Output the (X, Y) coordinate of the center of the cell containing the given text.  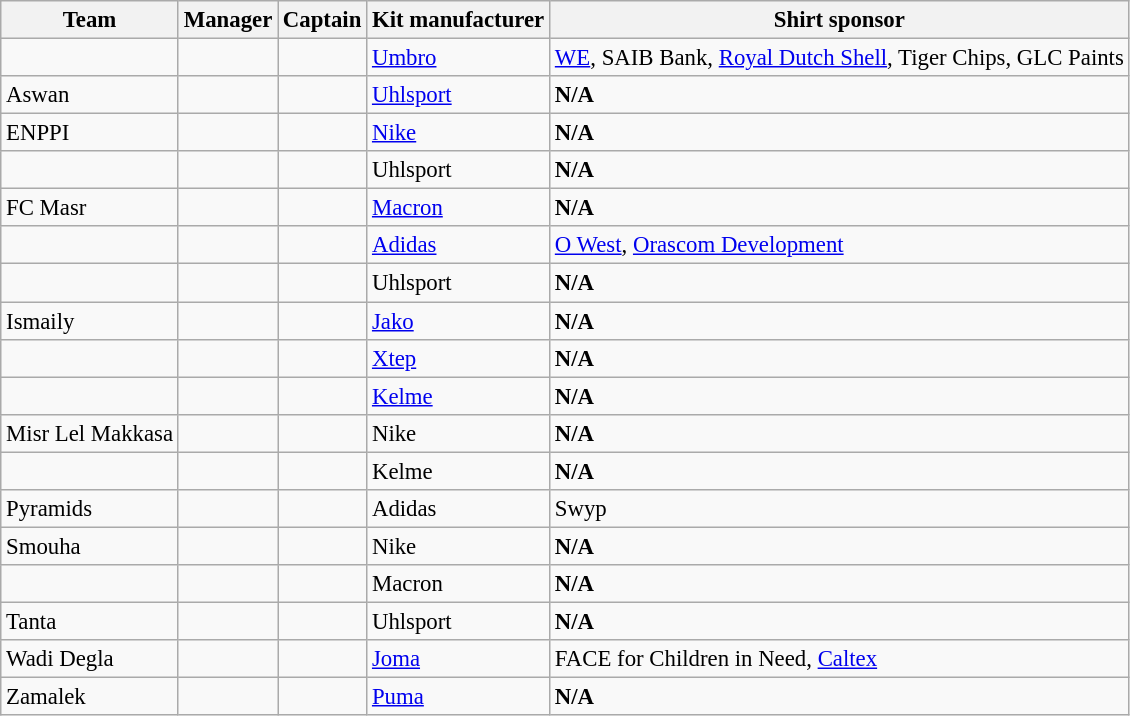
Misr Lel Makkasa (90, 433)
Smouha (90, 546)
Aswan (90, 95)
Kit manufacturer (458, 20)
Swyp (840, 509)
Joma (458, 659)
Team (90, 20)
Umbro (458, 58)
Ismaily (90, 321)
FC Masr (90, 208)
Pyramids (90, 509)
Manager (228, 20)
FACE for Children in Need, Caltex (840, 659)
Xtep (458, 358)
ENPPI (90, 133)
Zamalek (90, 697)
Wadi Degla (90, 659)
Shirt sponsor (840, 20)
Puma (458, 697)
Jako (458, 321)
O West, Orascom Development (840, 245)
WE, SAIB Bank, Royal Dutch Shell, Tiger Chips, GLC Paints (840, 58)
Captain (322, 20)
Tanta (90, 621)
